Identify which cell holds the provided text, then report its (x, y) central coordinate. 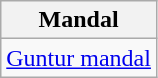
Guntur mandal (79, 58)
Mandal (79, 20)
